Find where the given text appears and provide that cell's center as [X, Y] coordinate. 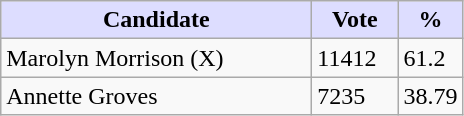
38.79 [430, 96]
Annette Groves [156, 96]
Marolyn Morrison (X) [156, 58]
7235 [355, 96]
11412 [355, 58]
% [430, 20]
Candidate [156, 20]
Vote [355, 20]
61.2 [430, 58]
